Return (X, Y) of the center of cell containing provided text 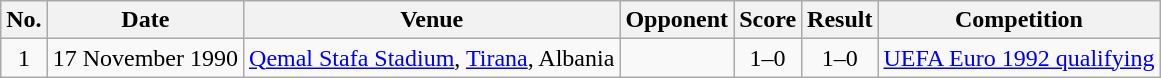
Competition (1019, 20)
1 (24, 58)
No. (24, 20)
UEFA Euro 1992 qualifying (1019, 58)
Opponent (677, 20)
Date (145, 20)
Score (768, 20)
Qemal Stafa Stadium, Tirana, Albania (432, 58)
Venue (432, 20)
Result (840, 20)
17 November 1990 (145, 58)
